Find where the given text appears and provide that cell's center as [x, y] coordinate. 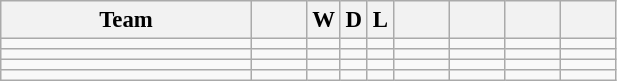
L [380, 20]
D [354, 20]
Team [126, 20]
W [324, 20]
